Capture the cell that displays the provided text and extract its [X, Y] central coordinate. 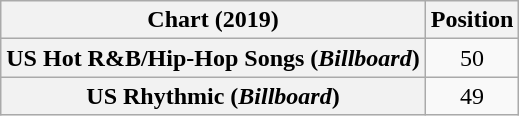
Chart (2019) [213, 20]
Position [472, 20]
US Hot R&B/Hip-Hop Songs (Billboard) [213, 58]
49 [472, 96]
US Rhythmic (Billboard) [213, 96]
50 [472, 58]
